Pinpoint the cell where the given text exists, returning its [x, y] midpoint coordinate. 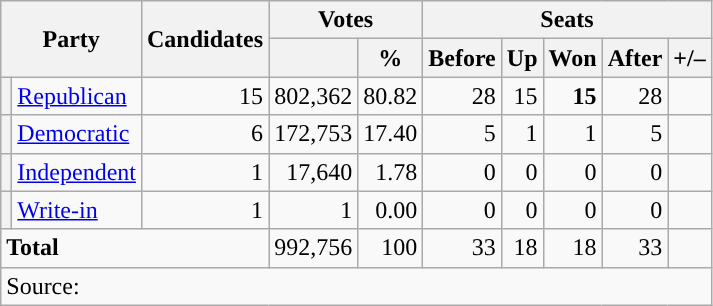
Up [522, 58]
992,756 [314, 248]
6 [204, 134]
0.00 [390, 210]
% [390, 58]
17,640 [314, 172]
+/– [690, 58]
17.40 [390, 134]
Republican [77, 96]
Party [72, 39]
Write-in [77, 210]
Candidates [204, 39]
1.78 [390, 172]
Source: [356, 286]
802,362 [314, 96]
Seats [568, 20]
After [635, 58]
80.82 [390, 96]
172,753 [314, 134]
Democratic [77, 134]
Independent [77, 172]
100 [390, 248]
Total [135, 248]
Won [572, 58]
Before [462, 58]
Votes [346, 20]
